For the text-containing cell, return its midpoint in [X, Y] coordinate format. 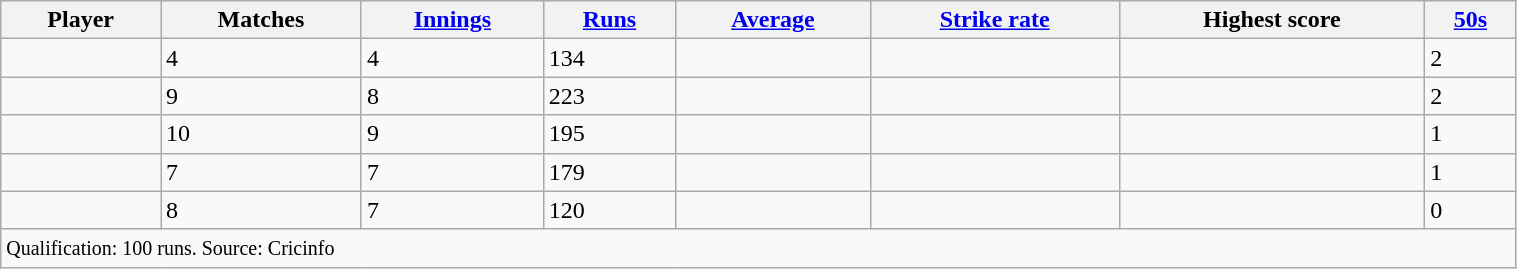
Runs [609, 20]
0 [1470, 210]
10 [260, 134]
120 [609, 210]
Qualification: 100 runs. Source: Cricinfo [758, 248]
50s [1470, 20]
Matches [260, 20]
Strike rate [994, 20]
Average [773, 20]
Innings [452, 20]
Player [81, 20]
134 [609, 58]
179 [609, 172]
Highest score [1272, 20]
195 [609, 134]
223 [609, 96]
